Extract the (x, y) coordinate from the center of the cell holding the provided text.  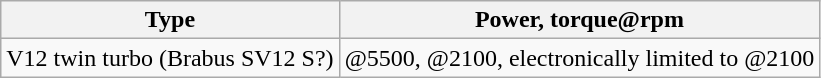
Type (170, 20)
V12 twin turbo (Brabus SV12 S?) (170, 58)
Power, torque@rpm (580, 20)
@5500, @2100, electronically limited to @2100 (580, 58)
